For the text-containing cell, return its midpoint in [x, y] coordinate format. 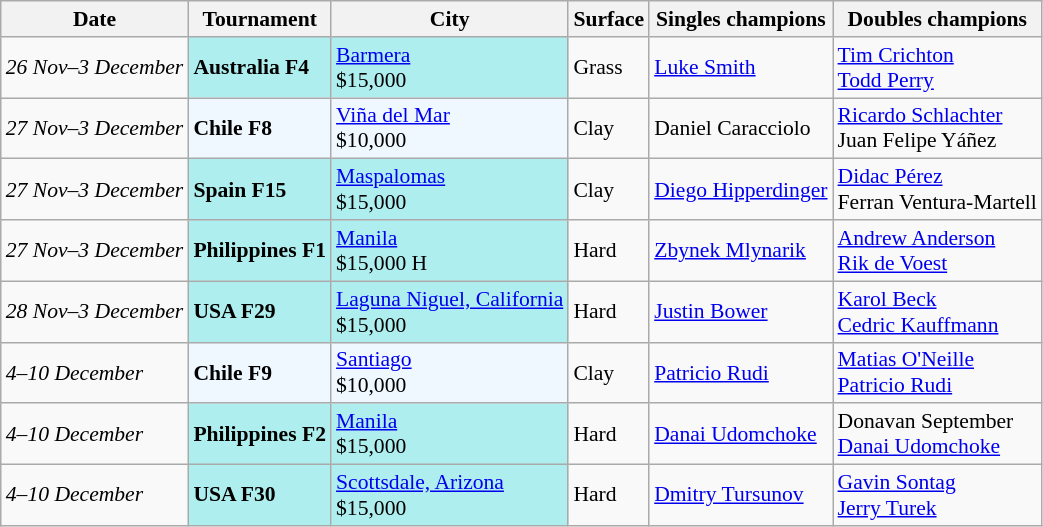
Scottsdale, Arizona $15,000 [450, 496]
28 Nov–3 December [95, 312]
Luke Smith [740, 68]
Surface [608, 19]
Gavin Sontag Jerry Turek [938, 496]
Laguna Niguel, California $15,000 [450, 312]
Santiago $10,000 [450, 372]
Tournament [260, 19]
Ricardo Schlachter Juan Felipe Yáñez [938, 128]
Andrew Anderson Rik de Voest [938, 250]
Date [95, 19]
Didac Pérez Ferran Ventura-Martell [938, 190]
26 Nov–3 December [95, 68]
Grass [608, 68]
Manila $15,000 H [450, 250]
Manila $15,000 [450, 434]
Matias O'Neille Patricio Rudi [938, 372]
Justin Bower [740, 312]
Danai Udomchoke [740, 434]
Spain F15 [260, 190]
Philippines F2 [260, 434]
Donavan September Danai Udomchoke [938, 434]
City [450, 19]
USA F29 [260, 312]
Chile F9 [260, 372]
Dmitry Tursunov [740, 496]
Barmera $15,000 [450, 68]
Doubles champions [938, 19]
Australia F4 [260, 68]
USA F30 [260, 496]
Tim Crichton Todd Perry [938, 68]
Maspalomas $15,000 [450, 190]
Patricio Rudi [740, 372]
Chile F8 [260, 128]
Philippines F1 [260, 250]
Karol Beck Cedric Kauffmann [938, 312]
Diego Hipperdinger [740, 190]
Zbynek Mlynarik [740, 250]
Viña del Mar $10,000 [450, 128]
Daniel Caracciolo [740, 128]
Singles champions [740, 19]
